From the cell containing the given text, extract its center point as (x, y) coordinate. 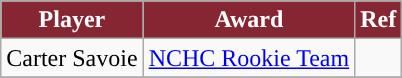
Player (72, 20)
Ref (378, 20)
Award (249, 20)
Carter Savoie (72, 58)
NCHC Rookie Team (249, 58)
